Determine the (X, Y) coordinate at the center of the cell enclosing the given text.  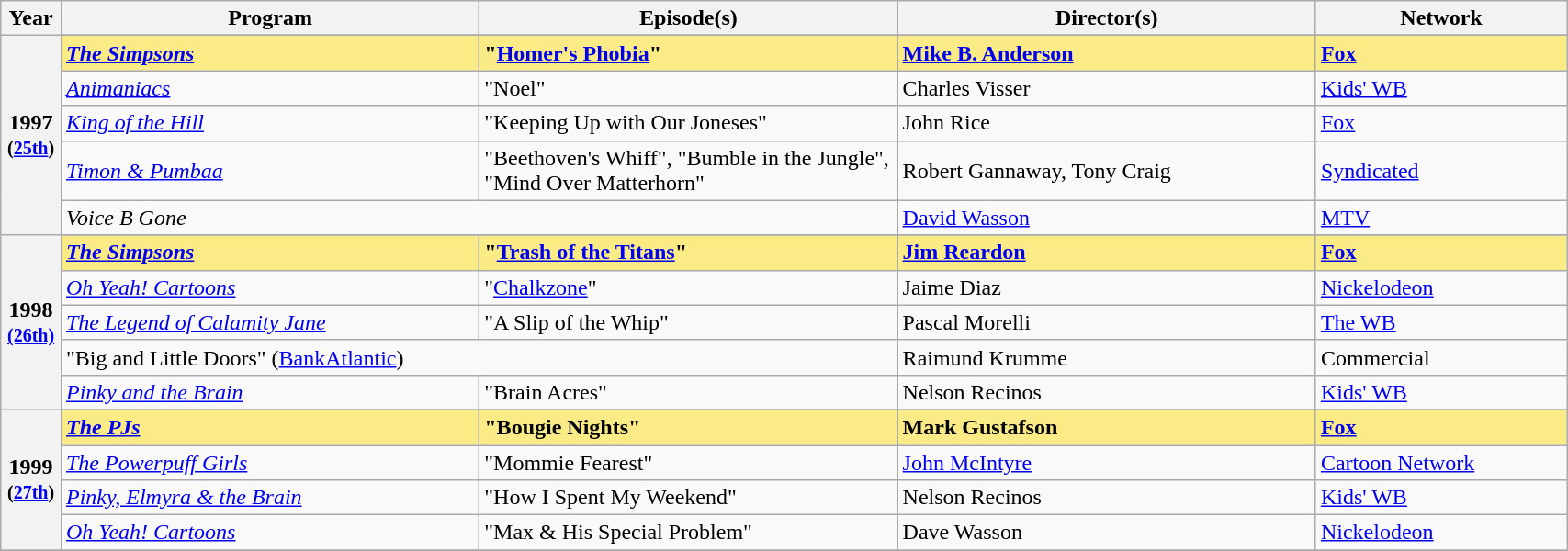
John McIntyre (1106, 462)
"Keeping Up with Our Joneses" (689, 123)
1998(26th) (31, 322)
Robert Gannaway, Tony Craig (1106, 171)
"Max & His Special Problem" (689, 533)
"Chalkzone" (689, 287)
Animaniacs (270, 88)
The PJs (270, 427)
Mike B. Anderson (1106, 53)
Year (31, 18)
"Mommie Fearest" (689, 462)
"Noel" (689, 88)
Pascal Morelli (1106, 322)
David Wasson (1106, 218)
Episode(s) (689, 18)
"Homer's Phobia" (689, 53)
"Bougie Nights" (689, 427)
"A Slip of the Whip" (689, 322)
Cartoon Network (1440, 462)
Network (1440, 18)
1999 (27th) (31, 479)
"How I Spent My Weekend" (689, 498)
King of the Hill (270, 123)
Raimund Krumme (1106, 357)
Timon & Pumbaa (270, 171)
Jim Reardon (1106, 253)
Mark Gustafson (1106, 427)
Director(s) (1106, 18)
Dave Wasson (1106, 533)
"Trash of the Titans" (689, 253)
Voice B Gone (479, 218)
"Beethoven's Whiff", "Bumble in the Jungle", "Mind Over Matterhorn" (689, 171)
Charles Visser (1106, 88)
Commercial (1440, 357)
1997 (25th) (31, 136)
The Legend of Calamity Jane (270, 322)
Jaime Diaz (1106, 287)
The WB (1440, 322)
Pinky and the Brain (270, 392)
"Brain Acres" (689, 392)
Pinky, Elmyra & the Brain (270, 498)
MTV (1440, 218)
John Rice (1106, 123)
Syndicated (1440, 171)
Program (270, 18)
"Big and Little Doors" (BankAtlantic) (479, 357)
The Powerpuff Girls (270, 462)
